Extract the [X, Y] coordinate from the center of the cell holding the provided text.  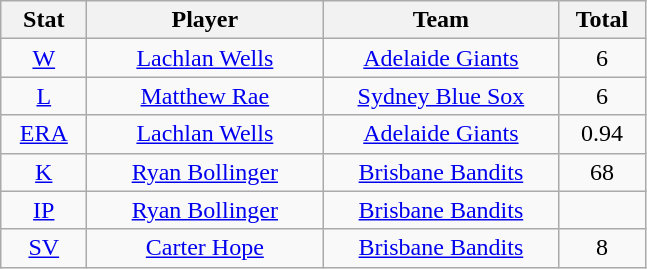
W [44, 58]
Player [205, 20]
Total [602, 20]
SV [44, 248]
Team [441, 20]
0.94 [602, 134]
8 [602, 248]
Stat [44, 20]
Carter Hope [205, 248]
L [44, 96]
Matthew Rae [205, 96]
IP [44, 210]
68 [602, 172]
ERA [44, 134]
K [44, 172]
Sydney Blue Sox [441, 96]
